Identify which cell holds the provided text, then report its [X, Y] central coordinate. 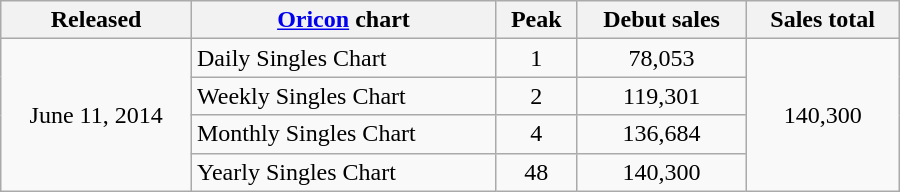
119,301 [662, 96]
2 [536, 96]
Monthly Singles Chart [343, 134]
1 [536, 58]
Weekly Singles Chart [343, 96]
June 11, 2014 [96, 115]
Peak [536, 20]
Yearly Singles Chart [343, 172]
48 [536, 172]
Oricon chart [343, 20]
Daily Singles Chart [343, 58]
Sales total [822, 20]
4 [536, 134]
Released [96, 20]
136,684 [662, 134]
Debut sales [662, 20]
78,053 [662, 58]
